Find where the given text appears and provide that cell's center as [X, Y] coordinate. 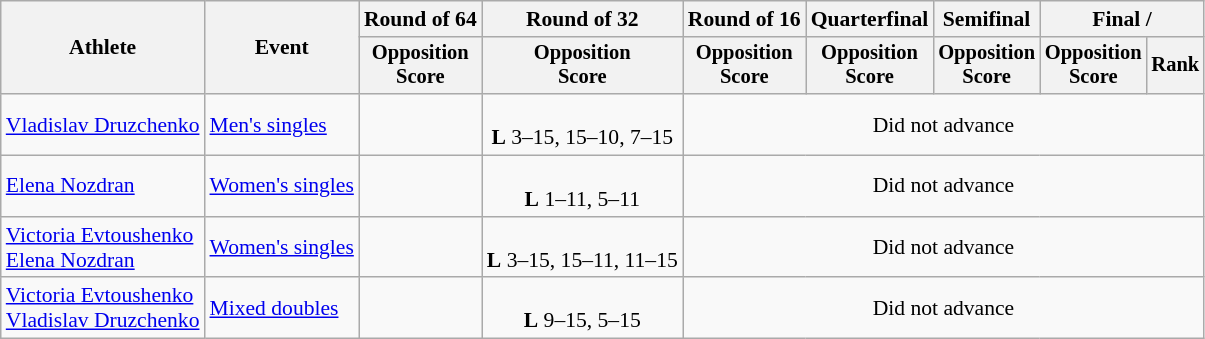
Vladislav Druzchenko [103, 124]
Round of 32 [582, 19]
Event [281, 48]
Athlete [103, 48]
L 1–11, 5–11 [582, 186]
Round of 64 [420, 19]
Rank [1175, 66]
Men's singles [281, 124]
L 9–15, 5–15 [582, 308]
Elena Nozdran [103, 186]
Victoria EvtoushenkoElena Nozdran [103, 248]
Mixed doubles [281, 308]
Round of 16 [744, 19]
Victoria EvtoushenkoVladislav Druzchenko [103, 308]
Final / [1122, 19]
L 3–15, 15–11, 11–15 [582, 248]
Quarterfinal [870, 19]
L 3–15, 15–10, 7–15 [582, 124]
Semifinal [986, 19]
